Return (X, Y) of the center of cell containing provided text 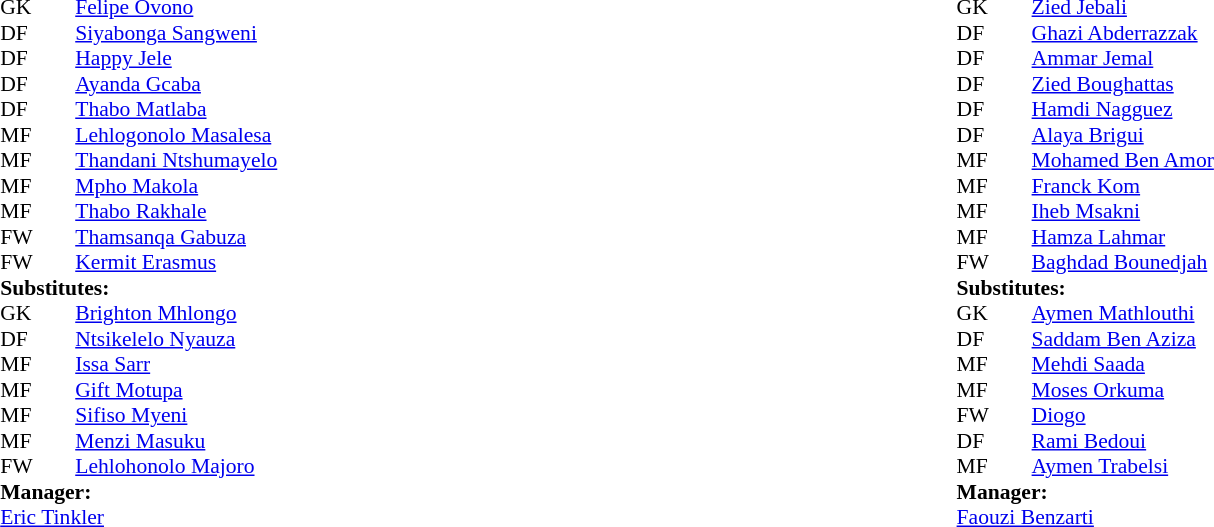
Saddam Ben Aziza (1123, 339)
Siyabonga Sangweni (176, 33)
Mpho Makola (176, 186)
Ammar Jemal (1123, 59)
Iheb Msakni (1123, 211)
Diogo (1123, 415)
Hamza Lahmar (1123, 237)
Happy Jele (176, 59)
Ayanda Gcaba (176, 84)
Sifiso Myeni (176, 415)
Hamdi Nagguez (1123, 109)
Gift Motupa (176, 390)
Ntsikelelo Nyauza (176, 339)
Mohamed Ben Amor (1123, 161)
Alaya Brigui (1123, 135)
Baghdad Bounedjah (1123, 263)
Thandani Ntshumayelo (176, 161)
Issa Sarr (176, 365)
Brighton Mhlongo (176, 313)
Lehlogonolo Masalesa (176, 135)
Zied Boughattas (1123, 84)
Aymen Trabelsi (1123, 467)
Moses Orkuma (1123, 390)
Thabo Rakhale (176, 211)
Thamsanqa Gabuza (176, 237)
Thabo Matlaba (176, 109)
Aymen Mathlouthi (1123, 313)
Lehlohonolo Majoro (176, 467)
Ghazi Abderrazzak (1123, 33)
Franck Kom (1123, 186)
Menzi Masuku (176, 441)
Mehdi Saada (1123, 365)
Rami Bedoui (1123, 441)
Kermit Erasmus (176, 263)
